Search for the cell housing the specified text and yield its [x, y] center coordinate. 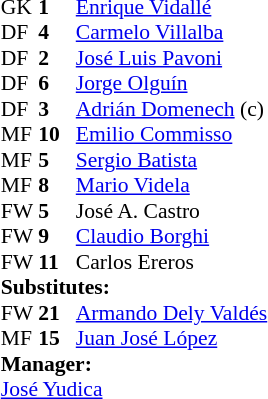
8 [57, 185]
Jorge Olguín [172, 83]
Sergio Batista [172, 160]
10 [57, 135]
Mario Videla [172, 185]
José A. Castro [172, 211]
José Luis Pavoni [172, 58]
Adrián Domenech (c) [172, 109]
9 [57, 237]
3 [57, 109]
Emilio Commisso [172, 135]
15 [57, 339]
Substitutes: [134, 287]
4 [57, 33]
11 [57, 262]
21 [57, 313]
Manager: [134, 364]
Claudio Borghi [172, 237]
Juan José López [172, 339]
6 [57, 83]
Armando Dely Valdés [172, 313]
Carlos Ereros [172, 262]
2 [57, 58]
Carmelo Villalba [172, 33]
